Pinpoint the cell where the given text exists, returning its (x, y) midpoint coordinate. 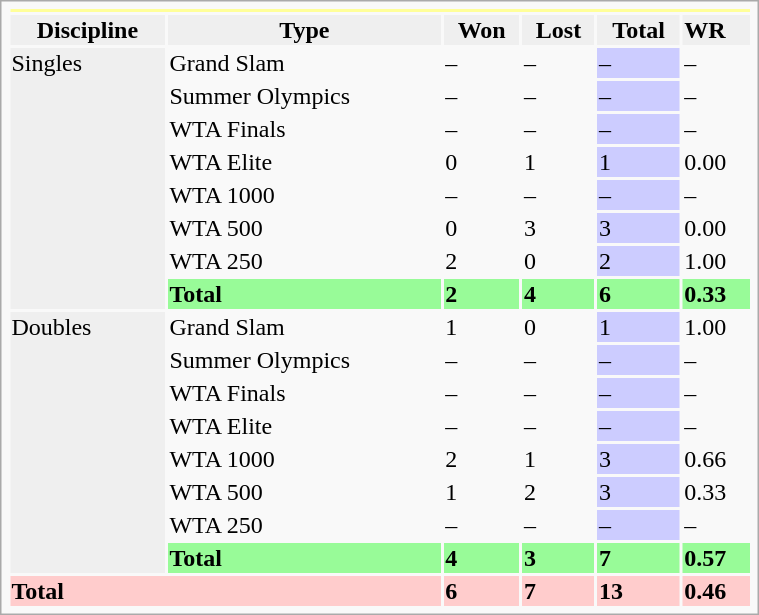
13 (638, 591)
Won (482, 30)
Doubles (88, 442)
Lost (559, 30)
0.66 (716, 459)
0.57 (716, 558)
Discipline (88, 30)
WR (716, 30)
Type (304, 30)
Singles (88, 178)
0.46 (716, 591)
